Output the (x, y) coordinate of the center of the cell containing the given text.  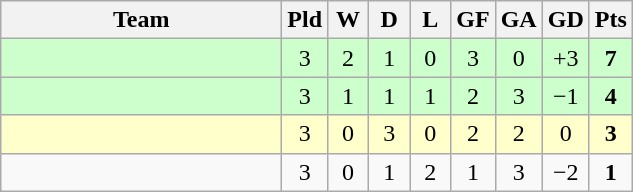
W (348, 20)
D (390, 20)
Team (142, 20)
L (430, 20)
−2 (566, 172)
7 (610, 58)
GF (473, 20)
−1 (566, 96)
4 (610, 96)
GD (566, 20)
GA (518, 20)
+3 (566, 58)
Pts (610, 20)
Pld (305, 20)
